Search for the cell housing the specified text and yield its [X, Y] center coordinate. 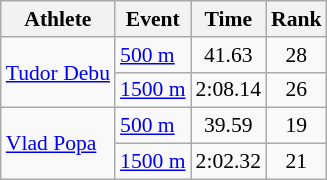
2:08.14 [228, 90]
26 [296, 90]
39.59 [228, 126]
41.63 [228, 55]
Event [152, 19]
19 [296, 126]
21 [296, 162]
Time [228, 19]
Rank [296, 19]
2:02.32 [228, 162]
Vlad Popa [58, 144]
28 [296, 55]
Tudor Debu [58, 72]
Athlete [58, 19]
